Pinpoint the cell where the given text exists, returning its [x, y] midpoint coordinate. 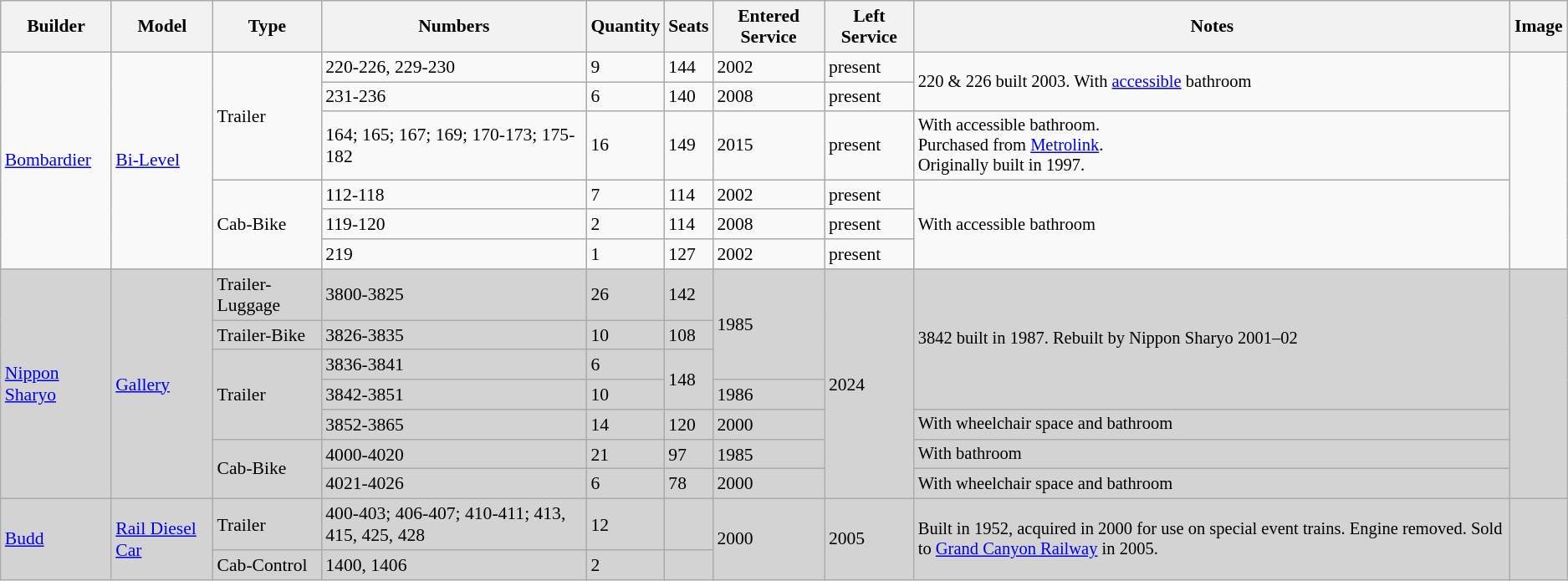
Left Service [870, 27]
108 [688, 335]
16 [626, 146]
142 [688, 294]
220 & 226 built 2003. With accessible bathroom [1213, 82]
14 [626, 425]
3842-3851 [453, 395]
Gallery [162, 385]
3842 built in 1987. Rebuilt by Nippon Sharyo 2001–02 [1213, 339]
1986 [768, 395]
Bombardier [56, 161]
3836-3841 [453, 365]
1400, 1406 [453, 565]
231-236 [453, 97]
Notes [1213, 27]
119-120 [453, 225]
Numbers [453, 27]
Quantity [626, 27]
149 [688, 146]
Image [1539, 27]
2005 [870, 540]
21 [626, 455]
2015 [768, 146]
3852-3865 [453, 425]
12 [626, 525]
120 [688, 425]
3826-3835 [453, 335]
Rail Diesel Car [162, 540]
4000-4020 [453, 455]
1 [626, 254]
Model [162, 27]
4021-4026 [453, 484]
148 [688, 380]
Builder [56, 27]
Built in 1952, acquired in 2000 for use on special event trains. Engine removed. Sold to Grand Canyon Railway in 2005. [1213, 540]
With bathroom [1213, 455]
Cab-Control [268, 565]
97 [688, 455]
Nippon Sharyo [56, 385]
164; 165; 167; 169; 170-173; 175-182 [453, 146]
2024 [870, 385]
144 [688, 67]
Seats [688, 27]
112-118 [453, 195]
400-403; 406-407; 410-411; 413, 415, 425, 428 [453, 525]
219 [453, 254]
Type [268, 27]
Bi-Level [162, 161]
3800-3825 [453, 294]
With accessible bathroom.Purchased from Metrolink.Originally built in 1997. [1213, 146]
Entered Service [768, 27]
78 [688, 484]
Trailer-Bike [268, 335]
Budd [56, 540]
127 [688, 254]
With accessible bathroom [1213, 224]
7 [626, 195]
Trailer-Luggage [268, 294]
140 [688, 97]
9 [626, 67]
26 [626, 294]
220-226, 229-230 [453, 67]
